From the cell containing the given text, extract its center point as [x, y] coordinate. 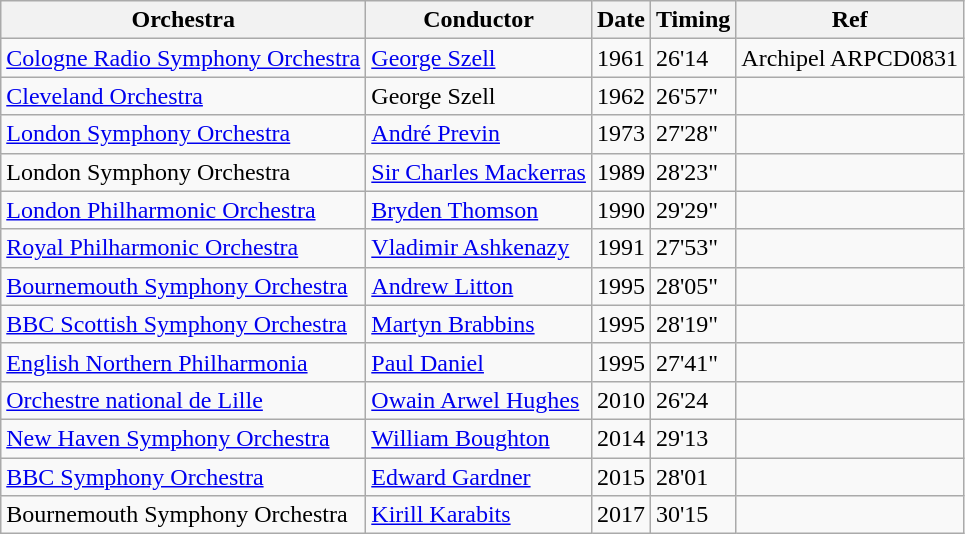
1989 [620, 172]
Bryden Thomson [479, 210]
30'15 [692, 515]
28'19" [692, 324]
26'57" [692, 96]
1990 [620, 210]
Royal Philharmonic Orchestra [184, 248]
Paul Daniel [479, 362]
Owain Arwel Hughes [479, 400]
2014 [620, 438]
Cleveland Orchestra [184, 96]
29'13 [692, 438]
New Haven Symphony Orchestra [184, 438]
27'53" [692, 248]
William Boughton [479, 438]
28'23" [692, 172]
27'41" [692, 362]
Date [620, 20]
2015 [620, 477]
English Northern Philharmonia [184, 362]
BBC Scottish Symphony Orchestra [184, 324]
André Previn [479, 134]
Conductor [479, 20]
Timing [692, 20]
1962 [620, 96]
29'29" [692, 210]
Kirill Karabits [479, 515]
Orchestra [184, 20]
1991 [620, 248]
2017 [620, 515]
1961 [620, 58]
27'28" [692, 134]
Andrew Litton [479, 286]
London Philharmonic Orchestra [184, 210]
26'14 [692, 58]
Ref [850, 20]
Cologne Radio Symphony Orchestra [184, 58]
Martyn Brabbins [479, 324]
Orchestre national de Lille [184, 400]
Sir Charles Mackerras [479, 172]
BBC Symphony Orchestra [184, 477]
1973 [620, 134]
Edward Gardner [479, 477]
28'01 [692, 477]
2010 [620, 400]
Archipel ARPCD0831 [850, 58]
Vladimir Ashkenazy [479, 248]
26'24 [692, 400]
28'05" [692, 286]
